Scan for the cell matching the given text and deliver its (X, Y) coordinate at center. 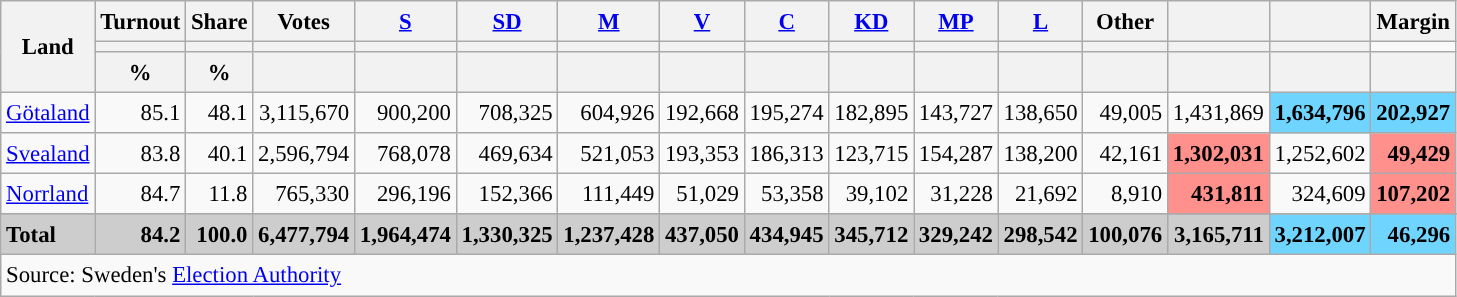
431,811 (1218, 194)
84.2 (140, 234)
100,076 (1126, 234)
765,330 (304, 194)
C (786, 22)
708,325 (507, 114)
107,202 (1414, 194)
154,287 (956, 154)
48.1 (220, 114)
768,078 (406, 154)
49,005 (1126, 114)
M (609, 22)
345,712 (872, 234)
Margin (1414, 22)
1,237,428 (609, 234)
3,212,007 (1320, 234)
46,296 (1414, 234)
1,964,474 (406, 234)
434,945 (786, 234)
V (702, 22)
KD (872, 22)
Turnout (140, 22)
900,200 (406, 114)
521,053 (609, 154)
192,668 (702, 114)
49,429 (1414, 154)
604,926 (609, 114)
182,895 (872, 114)
84.7 (140, 194)
11.8 (220, 194)
51,029 (702, 194)
1,252,602 (1320, 154)
Other (1126, 22)
L (1040, 22)
193,353 (702, 154)
329,242 (956, 234)
298,542 (1040, 234)
Source: Sweden's Election Authority (728, 276)
138,650 (1040, 114)
195,274 (786, 114)
Votes (304, 22)
S (406, 22)
111,449 (609, 194)
42,161 (1126, 154)
Land (48, 47)
100.0 (220, 234)
Götaland (48, 114)
83.8 (140, 154)
53,358 (786, 194)
1,431,869 (1218, 114)
1,634,796 (1320, 114)
31,228 (956, 194)
324,609 (1320, 194)
MP (956, 22)
3,115,670 (304, 114)
296,196 (406, 194)
Norrland (48, 194)
123,715 (872, 154)
8,910 (1126, 194)
202,927 (1414, 114)
469,634 (507, 154)
39,102 (872, 194)
Svealand (48, 154)
SD (507, 22)
2,596,794 (304, 154)
138,200 (1040, 154)
1,330,325 (507, 234)
40.1 (220, 154)
85.1 (140, 114)
Total (48, 234)
1,302,031 (1218, 154)
21,692 (1040, 194)
6,477,794 (304, 234)
186,313 (786, 154)
152,366 (507, 194)
Share (220, 22)
437,050 (702, 234)
143,727 (956, 114)
3,165,711 (1218, 234)
